Output the [x, y] coordinate of the center of the cell containing the given text.  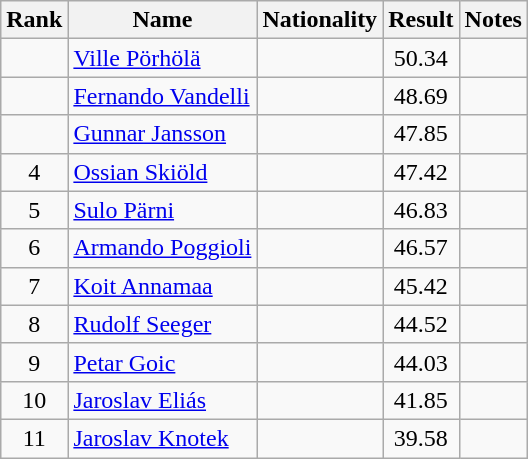
Gunnar Jansson [162, 134]
Jaroslav Eliás [162, 400]
Name [162, 20]
47.85 [421, 134]
Sulo Pärni [162, 210]
44.03 [421, 362]
50.34 [421, 58]
45.42 [421, 286]
10 [34, 400]
6 [34, 248]
44.52 [421, 324]
47.42 [421, 172]
Koit Annamaa [162, 286]
5 [34, 210]
8 [34, 324]
11 [34, 438]
Notes [493, 20]
Result [421, 20]
Nationality [320, 20]
Jaroslav Knotek [162, 438]
Petar Goic [162, 362]
9 [34, 362]
7 [34, 286]
4 [34, 172]
48.69 [421, 96]
39.58 [421, 438]
Fernando Vandelli [162, 96]
46.83 [421, 210]
Rank [34, 20]
Armando Poggioli [162, 248]
Rudolf Seeger [162, 324]
Ville Pörhölä [162, 58]
41.85 [421, 400]
Ossian Skiöld [162, 172]
46.57 [421, 248]
